Extract the [x, y] coordinate from the center of the cell holding the provided text.  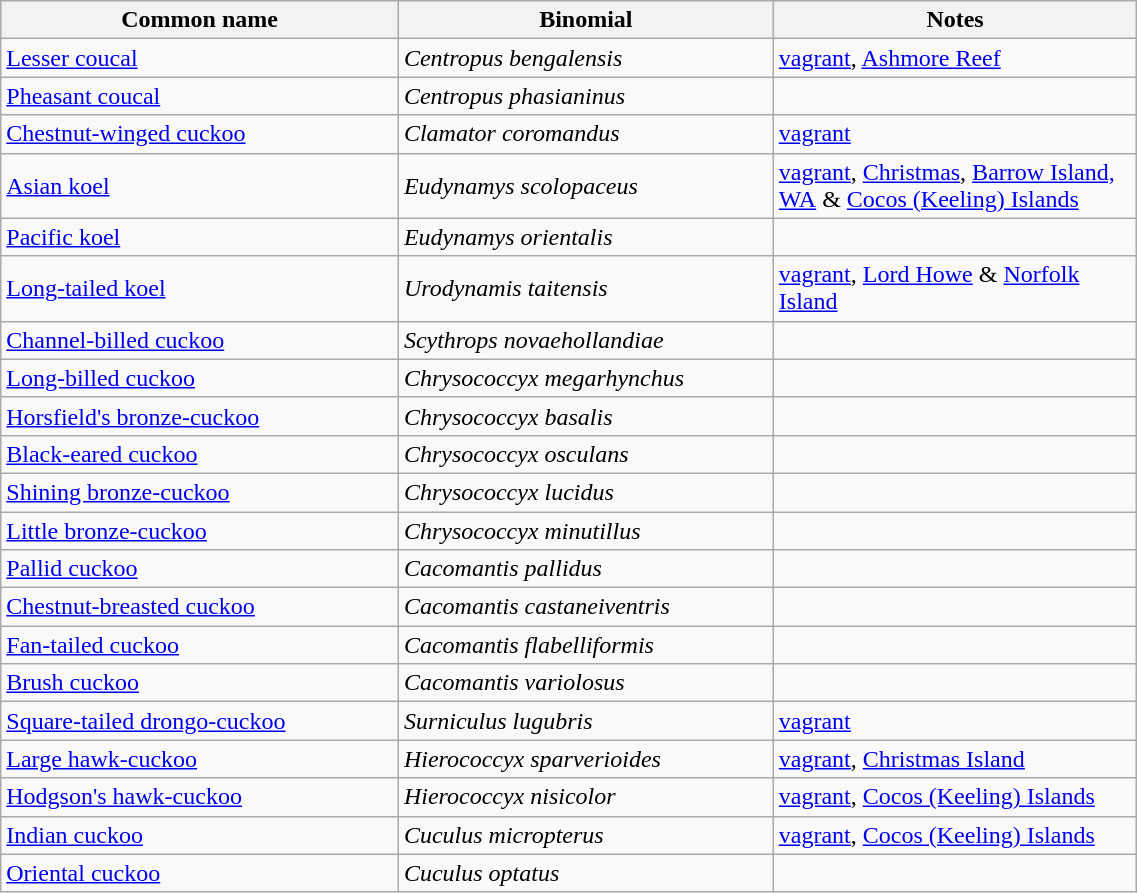
Lesser coucal [200, 58]
Surniculus lugubris [586, 721]
vagrant, Christmas Island [955, 759]
Eudynamys orientalis [586, 237]
Cacomantis flabelliformis [586, 645]
Square-tailed drongo-cuckoo [200, 721]
Hierococcyx nisicolor [586, 797]
Binomial [586, 20]
Large hawk-cuckoo [200, 759]
Pallid cuckoo [200, 569]
Urodynamis taitensis [586, 288]
Hodgson's hawk-cuckoo [200, 797]
Channel-billed cuckoo [200, 340]
Cacomantis pallidus [586, 569]
Little bronze-cuckoo [200, 531]
Chrysococcyx osculans [586, 454]
Chestnut-breasted cuckoo [200, 607]
Clamator coromandus [586, 134]
Centropus bengalensis [586, 58]
Indian cuckoo [200, 835]
Cuculus micropterus [586, 835]
Eudynamys scolopaceus [586, 186]
Cacomantis variolosus [586, 683]
Chrysococcyx basalis [586, 416]
Pheasant coucal [200, 96]
Chestnut-winged cuckoo [200, 134]
Centropus phasianinus [586, 96]
Common name [200, 20]
Scythrops novaehollandiae [586, 340]
vagrant, Ashmore Reef [955, 58]
Chrysococcyx megarhynchus [586, 378]
Fan-tailed cuckoo [200, 645]
vagrant, Lord Howe & Norfolk Island [955, 288]
Oriental cuckoo [200, 873]
Cuculus optatus [586, 873]
Brush cuckoo [200, 683]
Cacomantis castaneiventris [586, 607]
Hierococcyx sparverioides [586, 759]
Chrysococcyx lucidus [586, 492]
Shining bronze-cuckoo [200, 492]
Long-tailed koel [200, 288]
Long-billed cuckoo [200, 378]
Black-eared cuckoo [200, 454]
Asian koel [200, 186]
Notes [955, 20]
vagrant, Christmas, Barrow Island, WA & Cocos (Keeling) Islands [955, 186]
Chrysococcyx minutillus [586, 531]
Horsfield's bronze-cuckoo [200, 416]
Pacific koel [200, 237]
